Output the (x, y) coordinate of the center of the cell containing the given text.  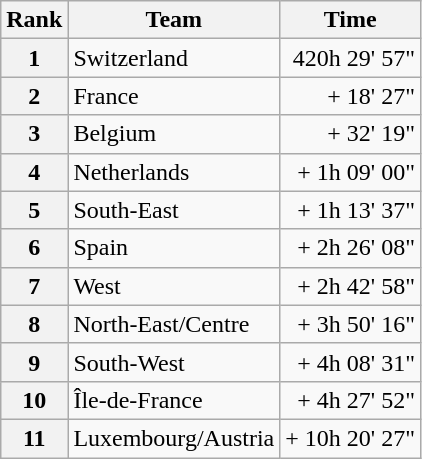
9 (34, 362)
Spain (174, 248)
South-East (174, 210)
Rank (34, 20)
7 (34, 286)
France (174, 96)
Luxembourg/Austria (174, 438)
+ 18' 27" (350, 96)
+ 2h 42' 58" (350, 286)
420h 29' 57" (350, 58)
4 (34, 172)
Team (174, 20)
South-West (174, 362)
Île-de-France (174, 400)
West (174, 286)
+ 1h 09' 00" (350, 172)
+ 4h 08' 31" (350, 362)
6 (34, 248)
8 (34, 324)
Switzerland (174, 58)
+ 32' 19" (350, 134)
+ 3h 50' 16" (350, 324)
Time (350, 20)
5 (34, 210)
North-East/Centre (174, 324)
2 (34, 96)
+ 1h 13' 37" (350, 210)
10 (34, 400)
+ 4h 27' 52" (350, 400)
+ 10h 20' 27" (350, 438)
1 (34, 58)
11 (34, 438)
Netherlands (174, 172)
+ 2h 26' 08" (350, 248)
Belgium (174, 134)
3 (34, 134)
